Determine the (x, y) coordinate at the center of the cell enclosing the given text.  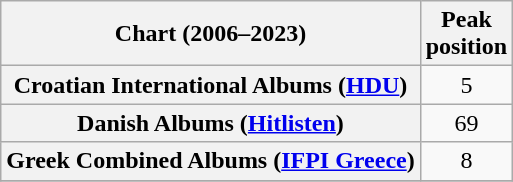
69 (466, 123)
Danish Albums (Hitlisten) (210, 123)
Chart (2006–2023) (210, 34)
Peakposition (466, 34)
Greek Combined Albums (IFPI Greece) (210, 161)
5 (466, 85)
Croatian International Albums (HDU) (210, 85)
8 (466, 161)
